Return [x, y] of the center of cell containing provided text 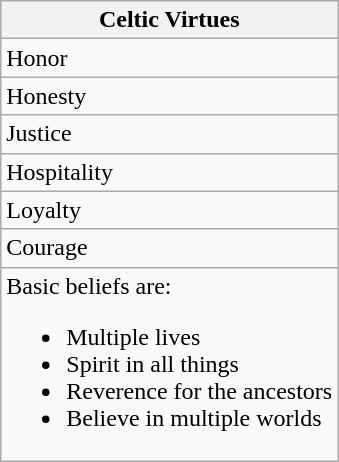
Honor [170, 58]
Honesty [170, 96]
Celtic Virtues [170, 20]
Hospitality [170, 172]
Justice [170, 134]
Basic beliefs are:Multiple livesSpirit in all thingsReverence for the ancestorsBelieve in multiple worlds [170, 364]
Courage [170, 248]
Loyalty [170, 210]
